Detect which cell encompasses the target text, then output its [x, y] center coordinate. 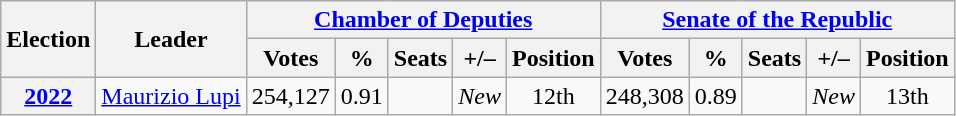
248,308 [644, 96]
Maurizio Lupi [171, 96]
Leader [171, 39]
Senate of the Republic [777, 20]
0.89 [716, 96]
2022 [48, 96]
Chamber of Deputies [423, 20]
13th [907, 96]
Election [48, 39]
0.91 [362, 96]
12th [553, 96]
254,127 [290, 96]
